Locate the cell with the specified text and output its [x, y] center coordinate. 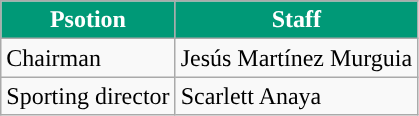
Chairman [88, 58]
Jesús Martínez Murguia [296, 58]
Psotion [88, 20]
Sporting director [88, 96]
Staff [296, 20]
Scarlett Anaya [296, 96]
